Capture the cell that displays the provided text and extract its [x, y] central coordinate. 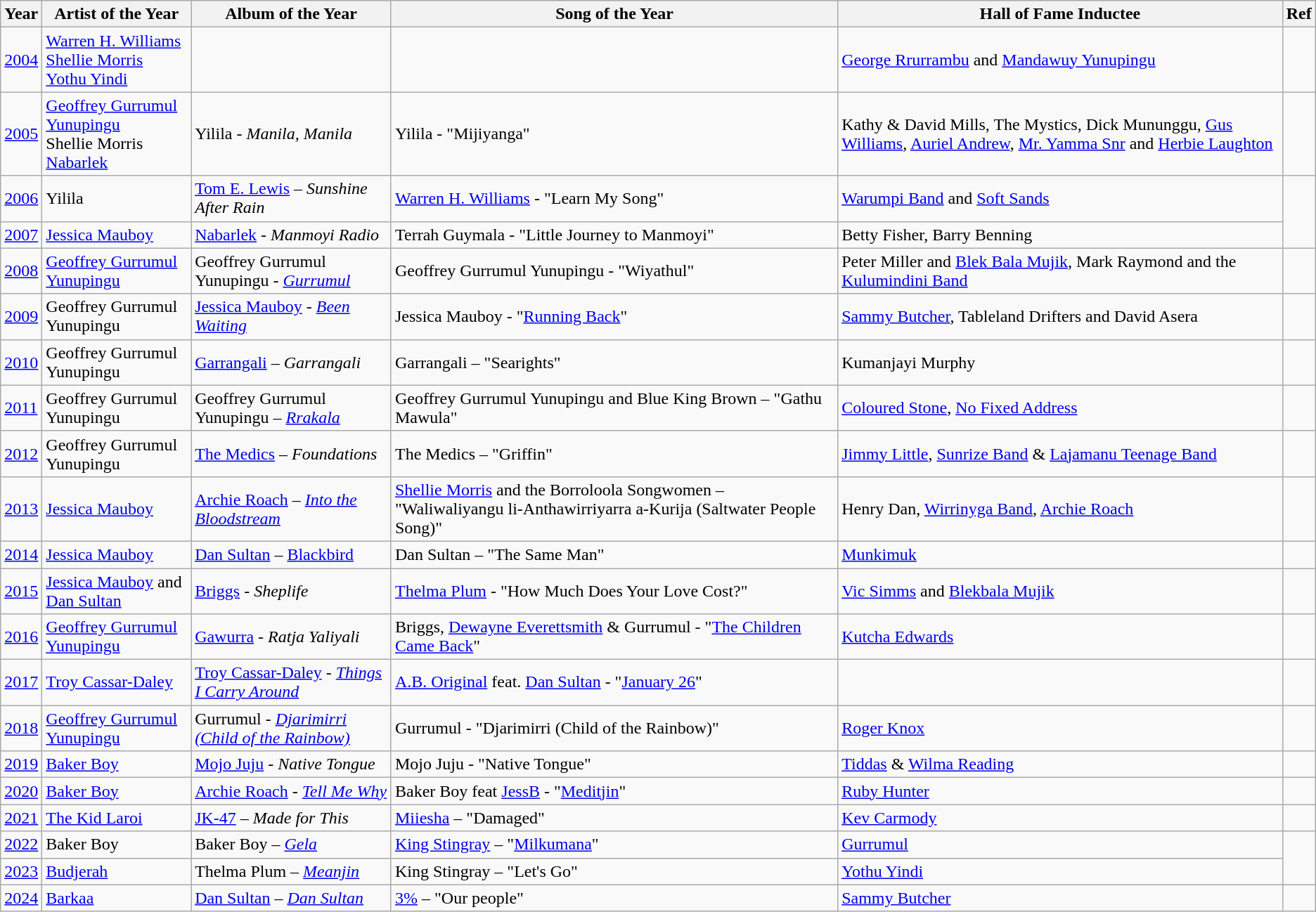
Jessica Mauboy - "Running Back" [614, 316]
The Kid Laroi [117, 818]
Kumanjayi Murphy [1060, 363]
Ruby Hunter [1060, 791]
Briggs - Sheplife [291, 590]
Mojo Juju - Native Tongue [291, 764]
2004 [21, 60]
2010 [21, 363]
Miiesha – "Damaged" [614, 818]
Geoffrey Gurrumul Yunupingu Shellie Morris Nabarlek [117, 133]
2014 [21, 554]
Sammy Butcher, Tableland Drifters and David Asera [1060, 316]
Peter Miller and Blek Bala Mujik, Mark Raymond and the Kulumindini Band [1060, 271]
2016 [21, 637]
2007 [21, 235]
Munkimuk [1060, 554]
Ref [1299, 14]
Coloured Stone, No Fixed Address [1060, 408]
Gurrumul [1060, 845]
Thelma Plum - "How Much Does Your Love Cost?" [614, 590]
Kathy & David Mills, The Mystics, Dick Mununggu, Gus Williams, Auriel Andrew, Mr. Yamma Snr and Herbie Laughton [1060, 133]
2023 [21, 871]
George Rrurrambu and Mandawuy Yunupingu [1060, 60]
Vic Simms and Blekbala Mujik [1060, 590]
Henry Dan, Wirrinyga Band, Archie Roach [1060, 509]
Yilila - "Mijiyanga" [614, 133]
Garrangali – Garrangali [291, 363]
Budjerah [117, 871]
Year [21, 14]
Warren H. Williams - "Learn My Song" [614, 198]
Gurrumul - Djarimirri (Child of the Rainbow) [291, 728]
2017 [21, 683]
2019 [21, 764]
Yilila - Manila, Manila [291, 133]
Dan Sultan – "The Same Man" [614, 554]
The Medics – "Griffin" [614, 454]
Gawurra - Ratja Yaliyali [291, 637]
Sammy Butcher [1060, 898]
Album of the Year [291, 14]
Song of the Year [614, 14]
Dan Sultan – Dan Sultan [291, 898]
Troy Cassar-Daley - Things I Carry Around [291, 683]
2011 [21, 408]
Yothu Yindi [1060, 871]
Garrangali – "Searights" [614, 363]
2006 [21, 198]
Artist of the Year [117, 14]
Kutcha Edwards [1060, 637]
Archie Roach – Into the Bloodstream [291, 509]
Jimmy Little, Sunrize Band & Lajamanu Teenage Band [1060, 454]
Terrah Guymala - "Little Journey to Manmoyi" [614, 235]
2005 [21, 133]
Barkaa [117, 898]
Archie Roach - Tell Me Why [291, 791]
Roger Knox [1060, 728]
2018 [21, 728]
Mojo Juju - "Native Tongue" [614, 764]
2015 [21, 590]
Dan Sultan – Blackbird [291, 554]
Gurrumul - "Djarimirri (Child of the Rainbow)" [614, 728]
Geoffrey Gurrumul Yunupingu – Rrakala [291, 408]
Geoffrey Gurrumul Yunupingu - "Wiyathul" [614, 271]
Jessica Mauboy - Been Waiting [291, 316]
Shellie Morris and the Borroloola Songwomen – "Waliwaliyangu li-Anthawirriyarra a-Kurija (Saltwater People Song)" [614, 509]
2009 [21, 316]
2008 [21, 271]
Briggs, Dewayne Everettsmith & Gurrumul - "The Children Came Back" [614, 637]
Thelma Plum – Meanjin [291, 871]
Troy Cassar-Daley [117, 683]
JK-47 – Made for This [291, 818]
A.B. Original feat. Dan Sultan - "January 26" [614, 683]
Warumpi Band and Soft Sands [1060, 198]
King Stingray – "Milkumana" [614, 845]
Betty Fisher, Barry Benning [1060, 235]
Geoffrey Gurrumul Yunupingu and Blue King Brown – "Gathu Mawula" [614, 408]
Jessica Mauboy and Dan Sultan [117, 590]
Hall of Fame Inductee [1060, 14]
2021 [21, 818]
Nabarlek - Manmoyi Radio [291, 235]
Tiddas & Wilma Reading [1060, 764]
The Medics – Foundations [291, 454]
2012 [21, 454]
Baker Boy – Gela [291, 845]
2013 [21, 509]
King Stingray – "Let's Go" [614, 871]
2022 [21, 845]
Kev Carmody [1060, 818]
2020 [21, 791]
3% – "Our people" [614, 898]
Tom E. Lewis – Sunshine After Rain [291, 198]
Warren H. Williams Shellie Morris Yothu Yindi [117, 60]
Yilila [117, 198]
Geoffrey Gurrumul Yunupingu - Gurrumul [291, 271]
2024 [21, 898]
Baker Boy feat JessB - "Meditjin" [614, 791]
